Scan for the cell matching the given text and deliver its [X, Y] coordinate at center. 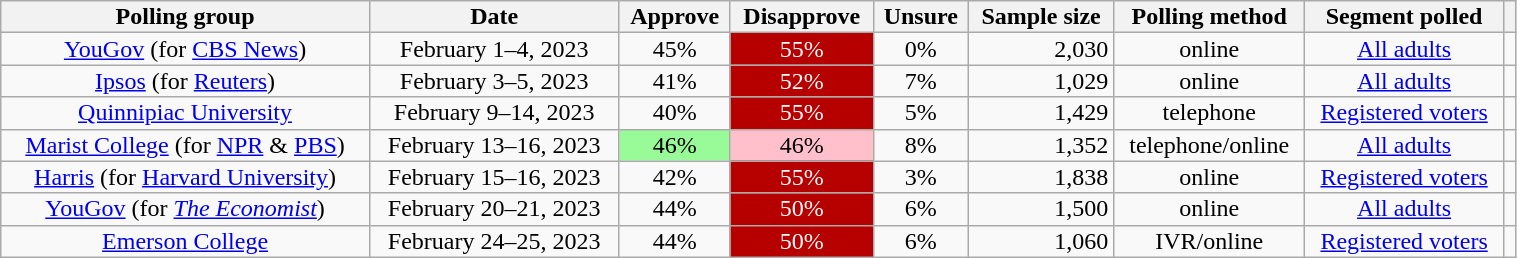
42% [675, 177]
Segment polled [1404, 17]
telephone/online [1210, 145]
February 24–25, 2023 [494, 241]
Quinnipiac University [186, 113]
Polling method [1210, 17]
Unsure [920, 17]
February 15–16, 2023 [494, 177]
Date [494, 17]
February 1–4, 2023 [494, 49]
Harris (for Harvard University) [186, 177]
Polling group [186, 17]
3% [920, 177]
Sample size [1040, 17]
Approve [675, 17]
41% [675, 81]
45% [675, 49]
1,029 [1040, 81]
Emerson College [186, 241]
1,352 [1040, 145]
February 3–5, 2023 [494, 81]
YouGov (for The Economist) [186, 209]
1,060 [1040, 241]
IVR/online [1210, 241]
1,500 [1040, 209]
telephone [1210, 113]
2,030 [1040, 49]
Marist College (for NPR & PBS) [186, 145]
5% [920, 113]
February 9–14, 2023 [494, 113]
40% [675, 113]
February 13–16, 2023 [494, 145]
0% [920, 49]
52% [802, 81]
7% [920, 81]
1,429 [1040, 113]
8% [920, 145]
Disapprove [802, 17]
February 20–21, 2023 [494, 209]
YouGov (for CBS News) [186, 49]
Ipsos (for Reuters) [186, 81]
1,838 [1040, 177]
